Search for the cell housing the specified text and yield its (X, Y) center coordinate. 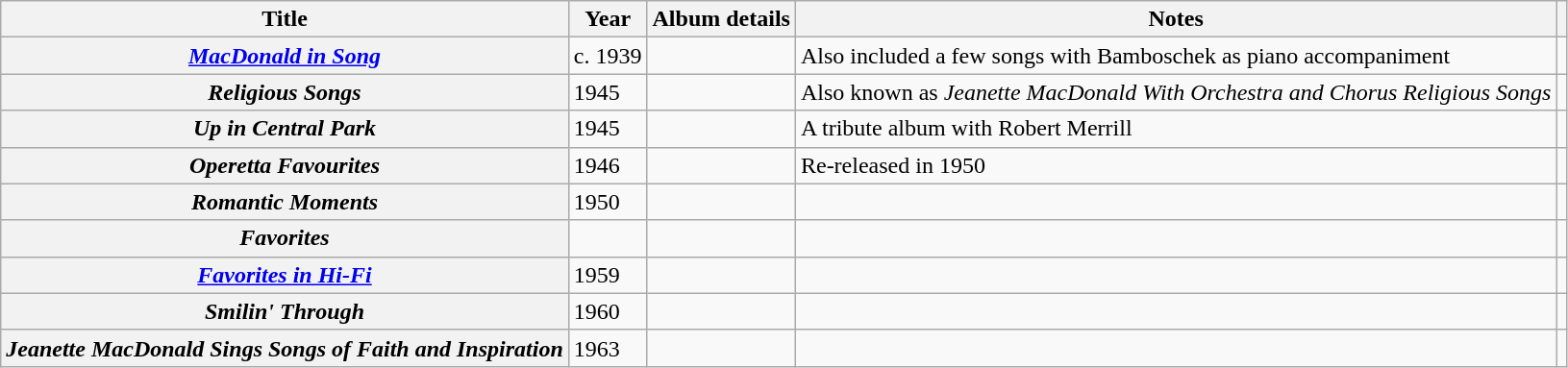
1959 (608, 275)
1946 (608, 165)
1950 (608, 202)
Smilin' Through (285, 311)
Romantic Moments (285, 202)
1963 (608, 348)
Favorites in Hi-Fi (285, 275)
MacDonald in Song (285, 56)
Also included a few songs with Bamboschek as piano accompaniment (1175, 56)
Religious Songs (285, 92)
Year (608, 19)
Title (285, 19)
Operetta Favourites (285, 165)
Up in Central Park (285, 129)
Re-released in 1950 (1175, 165)
Jeanette MacDonald Sings Songs of Faith and Inspiration (285, 348)
Album details (721, 19)
Favorites (285, 238)
Notes (1175, 19)
1960 (608, 311)
Also known as Jeanette MacDonald With Orchestra and Chorus Religious Songs (1175, 92)
A tribute album with Robert Merrill (1175, 129)
c. 1939 (608, 56)
